Detect which cell encompasses the target text, then output its [x, y] center coordinate. 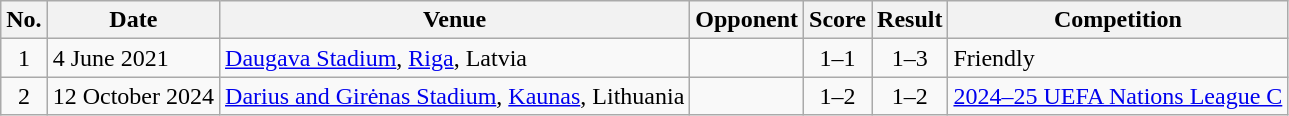
2024–25 UEFA Nations League C [1118, 96]
Competition [1118, 20]
1 [24, 58]
1–1 [838, 58]
1–3 [910, 58]
Date [133, 20]
4 June 2021 [133, 58]
Friendly [1118, 58]
Daugava Stadium, Riga, Latvia [455, 58]
Score [838, 20]
12 October 2024 [133, 96]
Venue [455, 20]
Result [910, 20]
No. [24, 20]
Darius and Girėnas Stadium, Kaunas, Lithuania [455, 96]
Opponent [747, 20]
2 [24, 96]
